Return (x, y) of the center of cell containing provided text 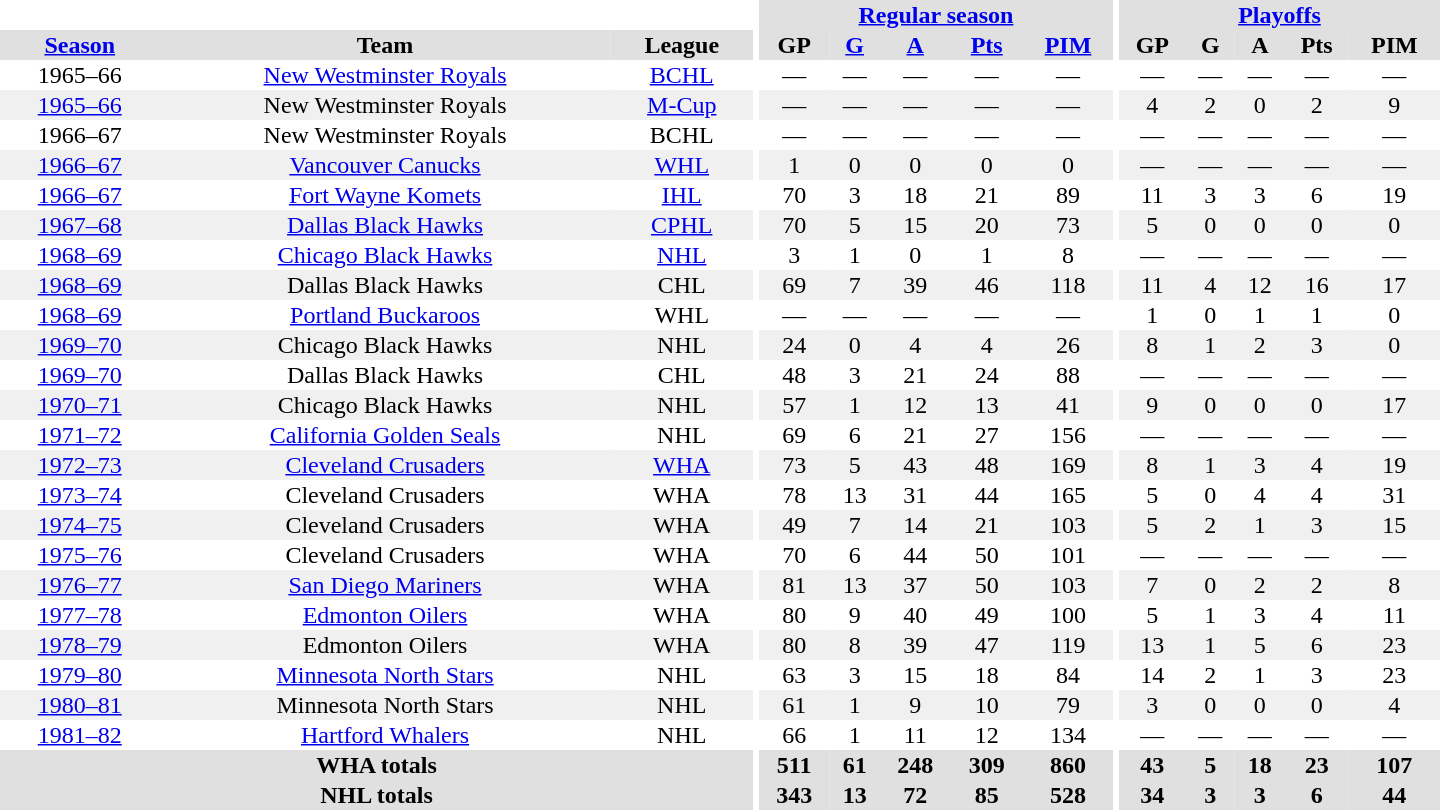
1974–75 (80, 525)
37 (915, 585)
101 (1068, 555)
89 (1068, 195)
26 (1068, 345)
46 (987, 285)
81 (794, 585)
78 (794, 495)
169 (1068, 465)
343 (794, 795)
511 (794, 765)
107 (1394, 765)
34 (1152, 795)
41 (1068, 405)
Portland Buckaroos (386, 315)
Playoffs (1280, 15)
248 (915, 765)
85 (987, 795)
California Golden Seals (386, 435)
309 (987, 765)
27 (987, 435)
1980–81 (80, 705)
San Diego Mariners (386, 585)
1976–77 (80, 585)
Season (80, 45)
10 (987, 705)
1973–74 (80, 495)
1971–72 (80, 435)
63 (794, 675)
20 (987, 225)
NHL totals (376, 795)
118 (1068, 285)
47 (987, 645)
156 (1068, 435)
1979–80 (80, 675)
1977–78 (80, 615)
1975–76 (80, 555)
16 (1317, 285)
1967–68 (80, 225)
1972–73 (80, 465)
Vancouver Canucks (386, 165)
Regular season (936, 15)
WHA totals (376, 765)
1970–71 (80, 405)
860 (1068, 765)
Hartford Whalers (386, 735)
528 (1068, 795)
Team (386, 45)
72 (915, 795)
84 (1068, 675)
100 (1068, 615)
79 (1068, 705)
134 (1068, 735)
88 (1068, 375)
40 (915, 615)
IHL (682, 195)
66 (794, 735)
1978–79 (80, 645)
119 (1068, 645)
1981–82 (80, 735)
League (682, 45)
57 (794, 405)
165 (1068, 495)
CPHL (682, 225)
M-Cup (682, 105)
Fort Wayne Komets (386, 195)
